For the text-containing cell, return its midpoint in (X, Y) coordinate format. 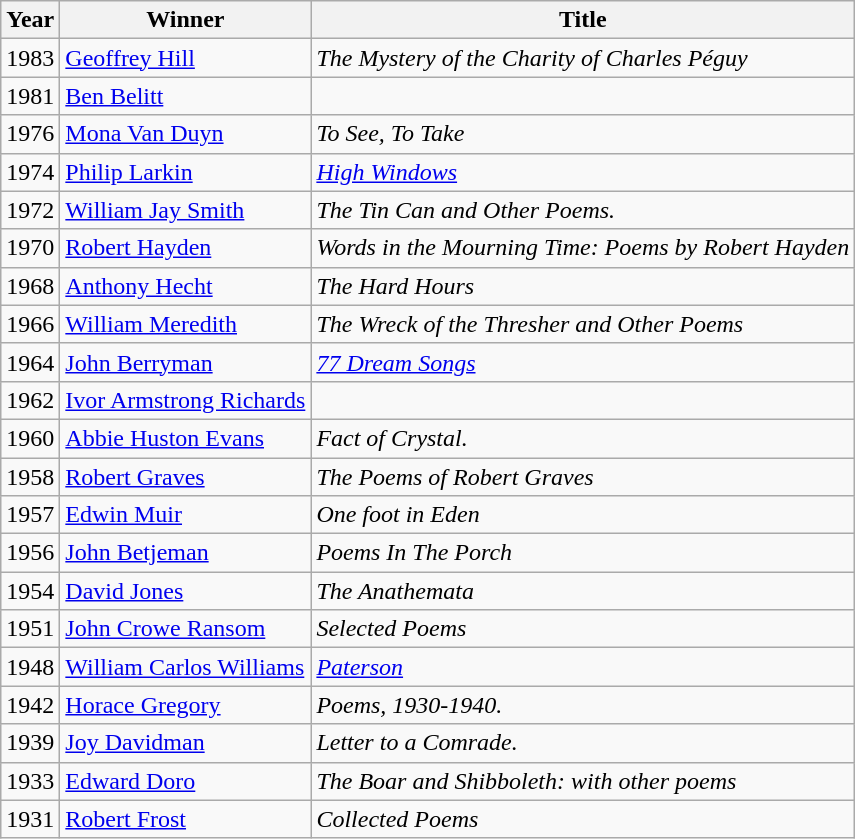
1981 (30, 96)
David Jones (186, 591)
The Boar and Shibboleth: with other poems (583, 781)
Poems, 1930-1940. (583, 705)
1958 (30, 477)
1933 (30, 781)
Abbie Huston Evans (186, 438)
1970 (30, 248)
1954 (30, 591)
1960 (30, 438)
The Mystery of the Charity of Charles Péguy (583, 58)
Letter to a Comrade. (583, 743)
Robert Frost (186, 819)
William Carlos Williams (186, 667)
1931 (30, 819)
One foot in Eden (583, 515)
William Jay Smith (186, 210)
Words in the Mourning Time: Poems by Robert Hayden (583, 248)
Winner (186, 20)
1948 (30, 667)
1962 (30, 400)
Robert Hayden (186, 248)
1972 (30, 210)
Ivor Armstrong Richards (186, 400)
1939 (30, 743)
1956 (30, 553)
The Hard Hours (583, 286)
John Crowe Ransom (186, 629)
The Wreck of the Thresher and Other Poems (583, 324)
High Windows (583, 172)
Year (30, 20)
The Poems of Robert Graves (583, 477)
To See, To Take (583, 134)
1968 (30, 286)
Paterson (583, 667)
Edward Doro (186, 781)
1964 (30, 362)
1976 (30, 134)
Fact of Crystal. (583, 438)
Philip Larkin (186, 172)
John Berryman (186, 362)
1974 (30, 172)
1942 (30, 705)
Selected Poems (583, 629)
Edwin Muir (186, 515)
1957 (30, 515)
77 Dream Songs (583, 362)
Ben Belitt (186, 96)
The Tin Can and Other Poems. (583, 210)
The Anathemata (583, 591)
Horace Gregory (186, 705)
Poems In The Porch (583, 553)
1983 (30, 58)
Collected Poems (583, 819)
Title (583, 20)
William Meredith (186, 324)
Anthony Hecht (186, 286)
Geoffrey Hill (186, 58)
1966 (30, 324)
Joy Davidman (186, 743)
John Betjeman (186, 553)
Mona Van Duyn (186, 134)
1951 (30, 629)
Robert Graves (186, 477)
